Output the [x, y] coordinate of the center of the cell containing the given text.  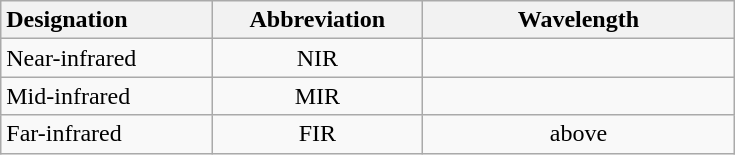
above [578, 134]
Far-infrared [106, 134]
MIR [318, 96]
Wavelength [578, 20]
Near-infrared [106, 58]
Mid-infrared [106, 96]
Abbreviation [318, 20]
Designation [106, 20]
FIR [318, 134]
NIR [318, 58]
